Pinpoint the cell where the given text exists, returning its [x, y] midpoint coordinate. 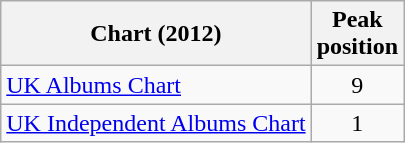
9 [357, 85]
1 [357, 123]
UK Albums Chart [156, 85]
Chart (2012) [156, 34]
Peakposition [357, 34]
UK Independent Albums Chart [156, 123]
